Detect which cell encompasses the target text, then output its (x, y) center coordinate. 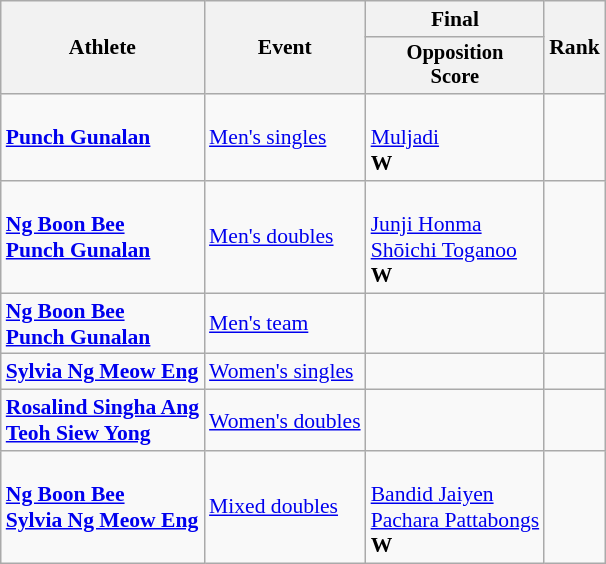
Junji HonmaShōichi ToganooW (456, 237)
Men's singles (285, 138)
Final (456, 19)
Ng Boon BeeSylvia Ng Meow Eng (102, 507)
Athlete (102, 48)
Rosalind Singha AngTeoh Siew Yong (102, 420)
Rank (574, 48)
Men's team (285, 324)
Women's doubles (285, 420)
Sylvia Ng Meow Eng (102, 372)
Event (285, 48)
Punch Gunalan (102, 138)
MuljadiW (456, 138)
Women's singles (285, 372)
Mixed doubles (285, 507)
Men's doubles (285, 237)
OppositionScore (456, 66)
Bandid JaiyenPachara PattabongsW (456, 507)
